Return (X, Y) of the center of cell containing provided text 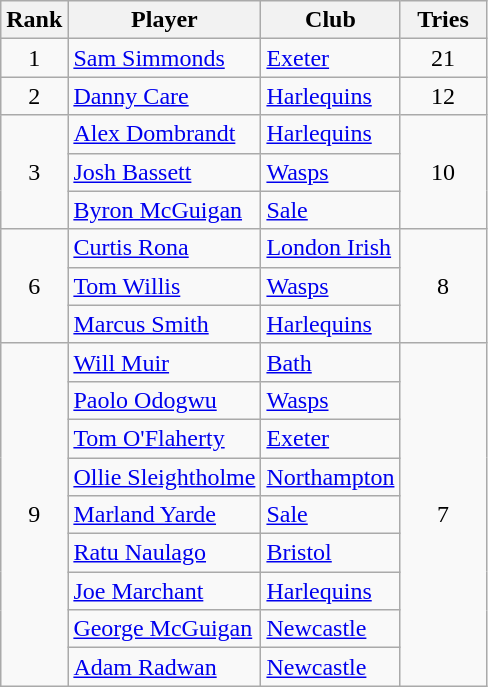
7 (443, 514)
Bath (330, 362)
21 (443, 58)
Northampton (330, 477)
3 (34, 172)
8 (443, 286)
Curtis Rona (164, 248)
Josh Bassett (164, 172)
Will Muir (164, 362)
Adam Radwan (164, 667)
Joe Marchant (164, 591)
Marcus Smith (164, 324)
Tries (443, 20)
Ollie Sleightholme (164, 477)
Danny Care (164, 96)
Club (330, 20)
12 (443, 96)
Alex Dombrandt (164, 134)
10 (443, 172)
Ratu Naulago (164, 553)
George McGuigan (164, 629)
London Irish (330, 248)
6 (34, 286)
1 (34, 58)
Player (164, 20)
Tom O'Flaherty (164, 438)
Byron McGuigan (164, 210)
Rank (34, 20)
2 (34, 96)
9 (34, 514)
Bristol (330, 553)
Paolo Odogwu (164, 400)
Marland Yarde (164, 515)
Tom Willis (164, 286)
Sam Simmonds (164, 58)
